Detect which cell encompasses the target text, then output its [X, Y] center coordinate. 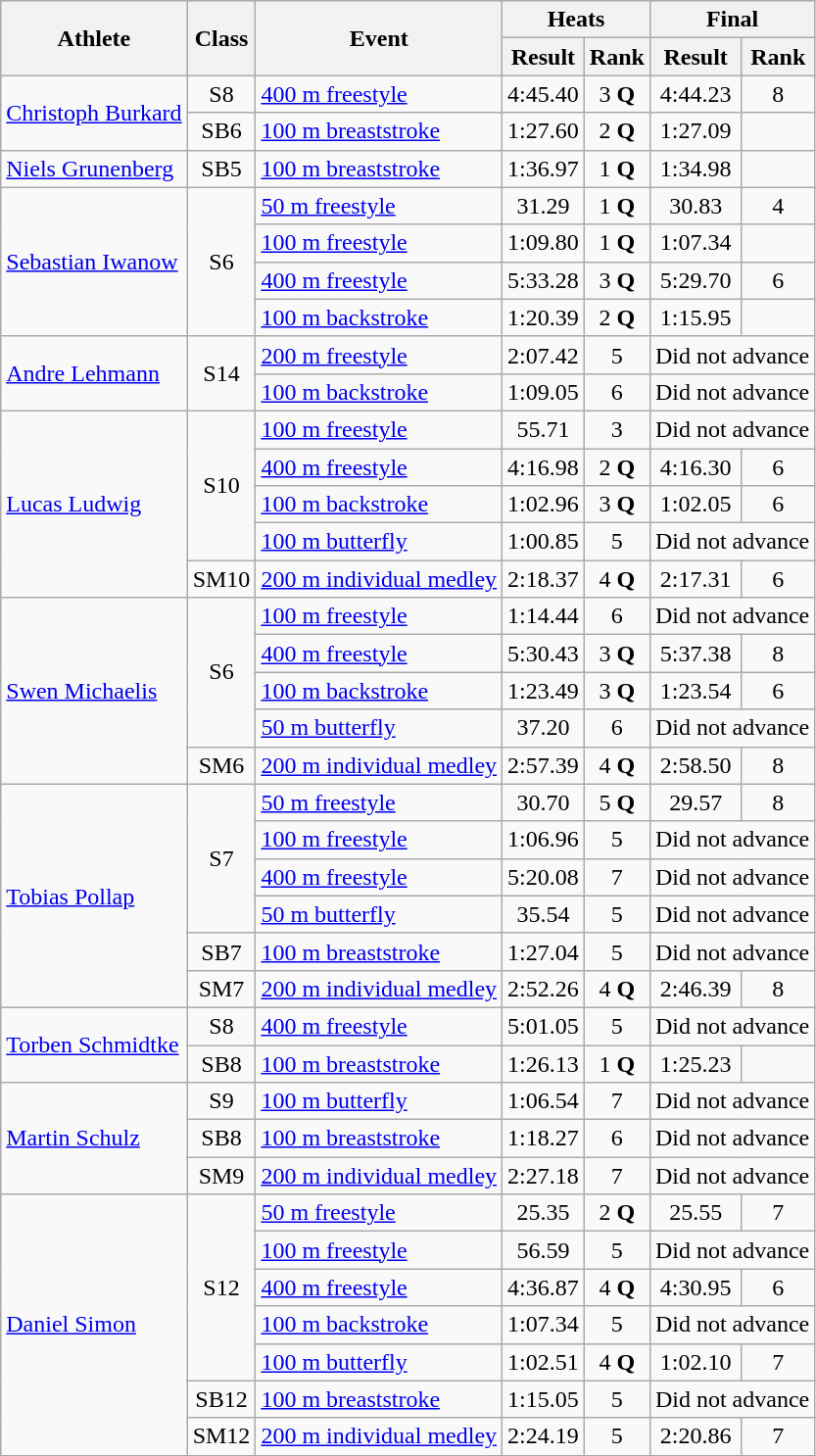
1:27.04 [544, 951]
5:20.08 [544, 877]
5:29.70 [696, 280]
1:34.98 [696, 169]
2:18.37 [544, 579]
SM9 [221, 1176]
Martin Schulz [94, 1139]
56.59 [544, 1250]
5:33.28 [544, 280]
2:07.42 [544, 355]
30.83 [696, 206]
30.70 [544, 802]
1:18.27 [544, 1139]
200 m freestyle [379, 355]
Niels Grunenberg [94, 169]
2:58.50 [696, 765]
Class [221, 38]
S9 [221, 1101]
S14 [221, 373]
Event [379, 38]
29.57 [696, 802]
1:09.80 [544, 243]
4:45.40 [544, 94]
1:06.54 [544, 1101]
4 [778, 206]
1:02.51 [544, 1362]
S7 [221, 858]
1:09.05 [544, 392]
4:16.98 [544, 467]
Andre Lehmann [94, 373]
Heats [576, 20]
1:00.85 [544, 542]
5:30.43 [544, 654]
2:46.39 [696, 989]
5:01.05 [544, 1026]
1:36.97 [544, 169]
Christoph Burkard [94, 113]
1:15.05 [544, 1399]
1:14.44 [544, 616]
Sebastian Iwanow [94, 262]
Swen Michaelis [94, 691]
1:20.39 [544, 317]
25.35 [544, 1213]
1:02.10 [696, 1362]
1:27.60 [544, 131]
SM7 [221, 989]
SB6 [221, 131]
S12 [221, 1287]
1:02.96 [544, 505]
55.71 [544, 429]
4:44.23 [696, 94]
5 Q [617, 802]
1:06.96 [544, 840]
2:27.18 [544, 1176]
SM12 [221, 1436]
4:16.30 [696, 467]
SM10 [221, 579]
2:20.86 [696, 1436]
1:26.13 [544, 1063]
35.54 [544, 914]
1:23.54 [696, 691]
Final [732, 20]
SB5 [221, 169]
25.55 [696, 1213]
2:52.26 [544, 989]
2:24.19 [544, 1436]
37.20 [544, 728]
2:57.39 [544, 765]
1:02.05 [696, 505]
Tobias Pollap [94, 896]
4:30.95 [696, 1287]
1:27.09 [696, 131]
3 [617, 429]
4:36.87 [544, 1287]
Daniel Simon [94, 1325]
S10 [221, 485]
SM6 [221, 765]
SB12 [221, 1399]
2:17.31 [696, 579]
1:25.23 [696, 1063]
SB7 [221, 951]
1:23.49 [544, 691]
5:37.38 [696, 654]
Lucas Ludwig [94, 504]
1:15.95 [696, 317]
Torben Schmidtke [94, 1044]
Athlete [94, 38]
31.29 [544, 206]
